Provide the [X, Y] coordinate of the cell's center where the given text is located.  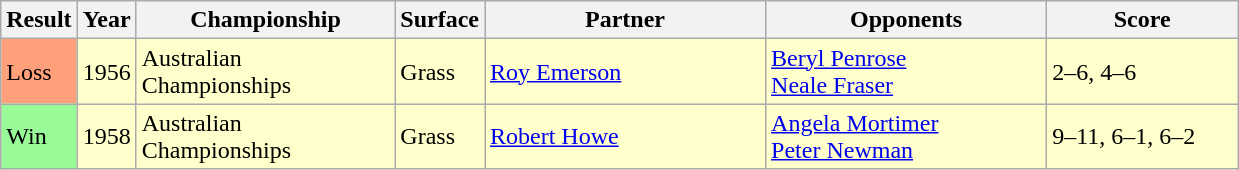
Beryl Penrose Neale Fraser [906, 72]
9–11, 6–1, 6–2 [1142, 136]
Angela Mortimer Peter Newman [906, 136]
Score [1142, 20]
Result [39, 20]
Championship [266, 20]
2–6, 4–6 [1142, 72]
Roy Emerson [624, 72]
Surface [440, 20]
Robert Howe [624, 136]
Partner [624, 20]
Loss [39, 72]
Year [106, 20]
1958 [106, 136]
Opponents [906, 20]
Win [39, 136]
1956 [106, 72]
